Scan for the cell matching the given text and deliver its [x, y] coordinate at center. 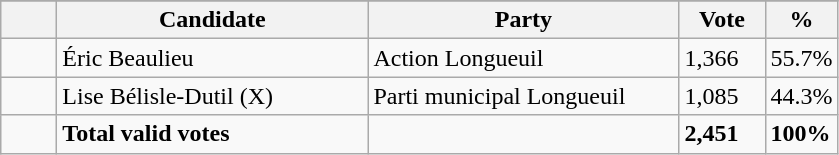
Vote [722, 20]
Action Longueuil [524, 58]
Candidate [212, 20]
% [802, 20]
Party [524, 20]
100% [802, 134]
Parti municipal Longueuil [524, 96]
44.3% [802, 96]
Total valid votes [212, 134]
Lise Bélisle-Dutil (X) [212, 96]
1,085 [722, 96]
55.7% [802, 58]
1,366 [722, 58]
2,451 [722, 134]
Éric Beaulieu [212, 58]
